Extract the [X, Y] coordinate from the center of the cell holding the provided text.  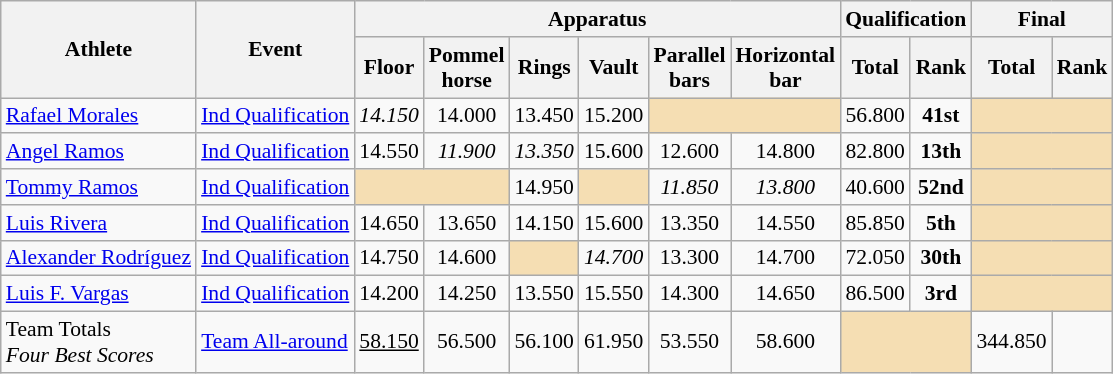
58.150 [388, 342]
11.900 [467, 152]
Event [275, 50]
Pommel horse [467, 68]
14.300 [689, 294]
40.600 [875, 187]
Apparatus [597, 19]
12.600 [689, 152]
Team All-around [275, 342]
13.550 [544, 294]
14.750 [388, 258]
14.600 [467, 258]
14.000 [467, 116]
Final [1042, 19]
Parallelbars [689, 68]
15.200 [614, 116]
30th [940, 258]
52nd [940, 187]
85.850 [875, 223]
Rafael Morales [98, 116]
56.500 [467, 342]
56.100 [544, 342]
53.550 [689, 342]
Luis F. Vargas [98, 294]
Team TotalsFour Best Scores [98, 342]
344.850 [1011, 342]
Horizontalbar [785, 68]
Qualification [906, 19]
58.600 [785, 342]
Vault [614, 68]
41st [940, 116]
Rings [544, 68]
14.950 [544, 187]
86.500 [875, 294]
Luis Rivera [98, 223]
Athlete [98, 50]
61.950 [614, 342]
5th [940, 223]
13th [940, 152]
Tommy Ramos [98, 187]
3rd [940, 294]
Floor [388, 68]
13.650 [467, 223]
13.300 [689, 258]
56.800 [875, 116]
11.850 [689, 187]
13.450 [544, 116]
Alexander Rodríguez [98, 258]
13.800 [785, 187]
14.800 [785, 152]
14.250 [467, 294]
82.800 [875, 152]
Angel Ramos [98, 152]
14.200 [388, 294]
72.050 [875, 258]
15.550 [614, 294]
